From the cell containing the given text, extract its center point as (x, y) coordinate. 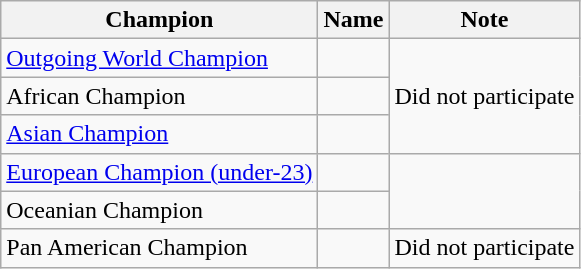
Outgoing World Champion (160, 58)
Asian Champion (160, 134)
Pan American Champion (160, 248)
Note (484, 20)
African Champion (160, 96)
European Champion (under-23) (160, 172)
Champion (160, 20)
Name (354, 20)
Oceanian Champion (160, 210)
